Detect which cell encompasses the target text, then output its [x, y] center coordinate. 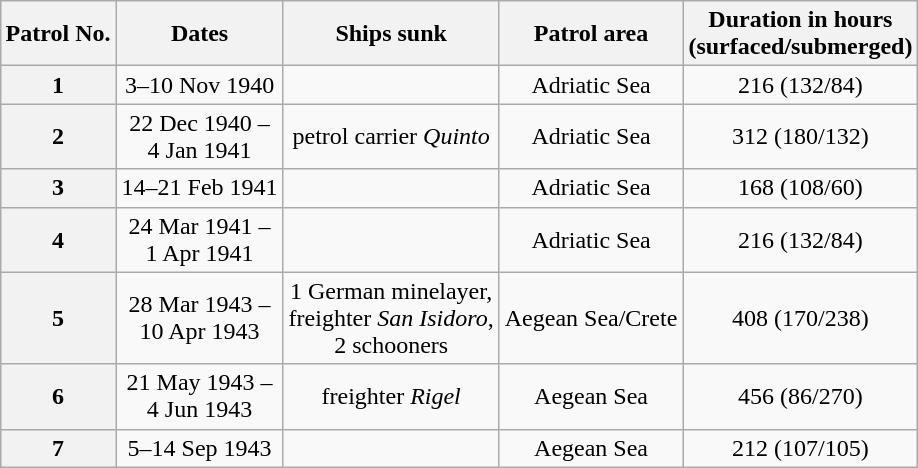
5–14 Sep 1943 [200, 448]
28 Mar 1943 –10 Apr 1943 [200, 318]
14–21 Feb 1941 [200, 188]
Duration in hours(surfaced/submerged) [800, 34]
5 [58, 318]
408 (170/238) [800, 318]
21 May 1943 –4 Jun 1943 [200, 396]
freighter Rigel [391, 396]
Patrol area [591, 34]
4 [58, 240]
212 (107/105) [800, 448]
Aegean Sea/Crete [591, 318]
1 [58, 85]
3–10 Nov 1940 [200, 85]
456 (86/270) [800, 396]
7 [58, 448]
22 Dec 1940 –4 Jan 1941 [200, 136]
168 (108/60) [800, 188]
2 [58, 136]
6 [58, 396]
3 [58, 188]
24 Mar 1941 –1 Apr 1941 [200, 240]
Patrol No. [58, 34]
petrol carrier Quinto [391, 136]
Dates [200, 34]
1 German minelayer,freighter San Isidoro,2 schooners [391, 318]
Ships sunk [391, 34]
312 (180/132) [800, 136]
